From the cell containing the given text, extract its center point as [X, Y] coordinate. 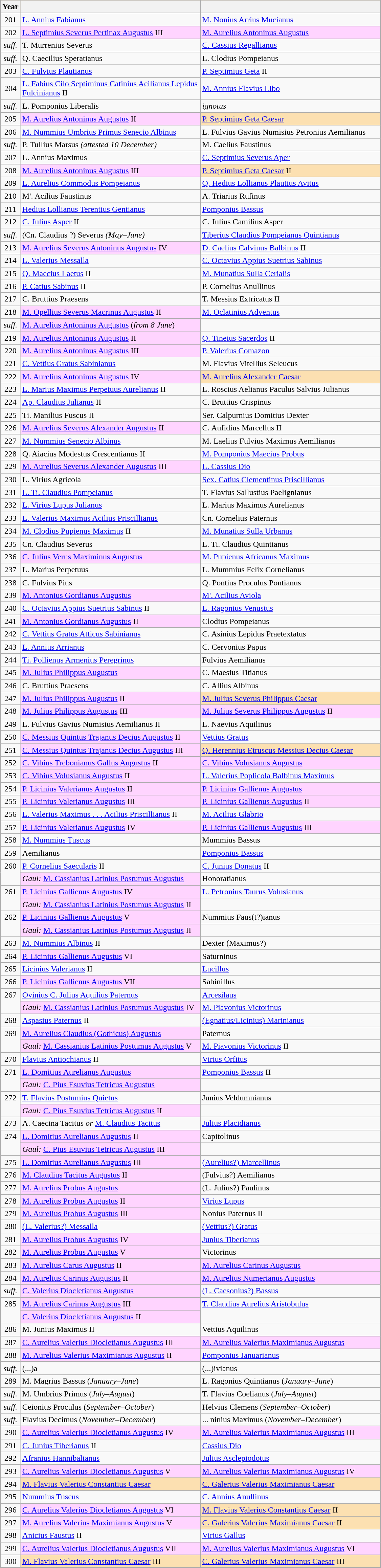
M. Nummius Albinus II [110, 943]
293 [10, 1471]
L. Domitius Aurelianus Augustus [110, 1072]
M. Aurelius Probus Augustus II [110, 1201]
L. Valerius Maximus Acilius Priscillianus [110, 518]
M. Munatius Sulla Cerialis [290, 273]
C. Vibius Volusianus Augustus II [110, 776]
M. Piavonius Victorinus [290, 1008]
206 [10, 132]
P. Septimius Geta II [290, 71]
P. Licinius Valerianus Augustus IV [110, 827]
M. Aurelius Valerius Maximianus Augustus IV [290, 1471]
L. Naevius Aquilinus [290, 724]
Vettius Gratus [290, 737]
Gaul: C. Pius Esuvius Tetricus Augustus III [110, 1149]
M. Julius Severus Philippus Caesar [290, 698]
M. Umbrius Primus (July–August) [110, 1394]
Ap. Claudius Julianus II [110, 402]
L. Domitius Aurelianus Augustus III [110, 1162]
M. Julius Philippus Augustus II [110, 698]
Helvius Clemens (September–October) [290, 1407]
Ceionius Proculus (September–October) [110, 1407]
Nummius Tuscus [110, 1497]
Lucillus [290, 969]
M. Aurelius Severus Antoninus Augustus IV [110, 248]
M. Aurelius Valerius Maximianus Augustus [290, 1342]
(...)ivianus [290, 1368]
M. Nonius Arrius Mucianus [290, 20]
292 [10, 1458]
282 [10, 1252]
201 [10, 20]
L. Annius Maximus [110, 157]
228 [10, 454]
Virius Lupus [290, 1201]
254 [10, 789]
212 [10, 222]
M. Julius Philippus Augustus III [110, 711]
C. Aurelius Valerius Diocletianus Augustus VI [110, 1510]
M. Aurelius Probus Augustus [110, 1188]
Q. Maecius Laetus II [110, 273]
P. Septimius Geta Caesar [290, 119]
205 [10, 119]
Junius Veldumnianus [290, 1098]
256 [10, 814]
M. Clodius Pupienus Maximus II [110, 531]
204 [10, 89]
Ti. Manilius Fuscus II [110, 415]
M. Aurelius Valerius Maximianus Augustus II [110, 1355]
C. Julius Camilius Asper [290, 222]
C. Vettius Gratus Atticus Sabinianus [110, 634]
L. Annius Fabianus [110, 20]
227 [10, 441]
C. Fulvius Plautianus [110, 71]
M. Aurelius Carus Augustus II [110, 1265]
249 [10, 724]
274 [10, 1143]
P. Licinius Valerianus Augustus III [110, 802]
269 [10, 1040]
Nonius Paternus II [290, 1214]
T. Claudius Aurelius Aristobulus [290, 1310]
Ser. Calpurnius Domitius Dexter [290, 415]
M. Julius Severus Philippus Augustus II [290, 711]
Tiberius Claudius Pompeianus Quintianus [290, 235]
Q. Tineius Sacerdos II [290, 338]
209 [10, 183]
Afranius Hannibalianus [110, 1458]
T. Flavius Postumius Quietus [110, 1098]
Sex. Catius Clementinus Priscillianus [290, 479]
272 [10, 1104]
277 [10, 1188]
L. Marius Maximus Aurelianus [290, 505]
279 [10, 1214]
C. Galerius Valerius Maximianus Caesar [290, 1484]
M. Antonius Gordianus Augustus II [110, 621]
220 [10, 351]
L. Fulvius Gavius Numisius Petronius Aemilianus [290, 132]
M. Aurelius Carinus Augustus III [110, 1304]
284 [10, 1278]
C. Bruttius Crispinus [290, 402]
297 [10, 1523]
L. Septimius Severus Pertinax Augustus III [110, 32]
(L. Valerius?) Messalla [110, 1227]
M. Annius Flavius Libo [290, 89]
M. Aurelius Antoninus Augustus [290, 32]
235 [10, 544]
M. Junius Maximus II [110, 1329]
M. Aurelius Valerius Maximianus Augustus III [290, 1433]
218 [10, 312]
253 [10, 776]
M. Piavonius Victorinus II [290, 1046]
Arcesilaus [290, 994]
264 [10, 956]
P. Tullius Marsus (attested 10 December) [110, 144]
P. Valerius Comazon [290, 351]
287 [10, 1342]
C. Cassius Regallianus [290, 45]
(L. Caesonius?) Bassus [290, 1291]
Anicius Faustus II [110, 1536]
Q. Herennius Etruscus Messius Decius Caesar [290, 750]
M. Flavius Valerius Constantius Caesar III [110, 1561]
Gaul: M. Cassianius Latinius Postumus Augustus V [110, 1046]
C. Aurelius Valerius Diocletianus Augustus VII [110, 1548]
C. Junius Tiberianus II [110, 1446]
Aspasius Paternus II [110, 1021]
M. Aurelius Antoninus Augustus (from 8 June) [110, 325]
238 [10, 582]
296 [10, 1510]
P. Licinius Gallienus Augustus VII [110, 982]
232 [10, 505]
270 [10, 1059]
Dexter (Maximus?) [290, 943]
294 [10, 1484]
L. Marius Perpetuus [110, 569]
M. Opellius Severus Macrinus Augustus II [110, 312]
257 [10, 827]
T. Flavius Sallustius Paelignianus [290, 492]
A. Caecina Tacitus or M. Claudius Tacitus [110, 1123]
291 [10, 1446]
L. Domitius Aurelianus Augustus II [110, 1136]
217 [10, 299]
267 [10, 1001]
300 [10, 1561]
L. Petronius Taurus Volusianus [290, 892]
290 [10, 1433]
M. Nummius Tuscus [110, 840]
230 [10, 479]
L. Ti. Claudius Pompeianus [110, 492]
241 [10, 621]
P. Licinius Valerianus Augustus II [110, 789]
M'. Acilius Faustinus [110, 196]
M. Munatius Sulla Urbanus [290, 531]
263 [10, 943]
C. Vettius Gratus Sabinianus [110, 363]
298 [10, 1536]
245 [10, 673]
L. Ragonius Quintianus (January–June) [290, 1381]
Julius Asclepiodotus [290, 1458]
Aemilianus [110, 853]
(L. Julius?) Paulinus [290, 1188]
273 [10, 1123]
(...)a [110, 1368]
244 [10, 660]
C. Annius Anullinus [290, 1497]
C. Aufidius Marcellus II [290, 428]
C. Galerius Valerius Maximianus Caesar II [290, 1523]
C. Septimius Severus Aper [290, 157]
255 [10, 802]
(Egnatius/Licinius) Marinianus [290, 1021]
Hedius Lollianus Terentius Gentianus [110, 209]
M. Aurelius Antoninus Augustus IV [110, 377]
250 [10, 737]
226 [10, 428]
P. Septimius Geta Caesar II [290, 170]
L. Virius Lupus Julianus [110, 505]
Ti. Pollienus Armenius Peregrinus [110, 660]
266 [10, 982]
Ovinius C. Julius Aquilius Paternus [110, 994]
216 [10, 286]
Capitolinus [290, 1136]
229 [10, 467]
260 [10, 872]
T. Murrenius Severus [110, 45]
M. Aurelius Numerianus Augustus [290, 1278]
Cassius Dio [290, 1446]
A. Triarius Rufinus [290, 196]
C. Fulvius Pius [110, 582]
202 [10, 32]
L. Marius Maximus Perpetuus Aurelianus II [110, 389]
M. Aurelius Probus Augustus IV [110, 1239]
Junius Tiberianus [290, 1239]
Fulvius Aemilianus [290, 660]
L. Fabius Cilo Septiminus Catinius Acilianus Lepidus Fulcinianus II [110, 89]
C. Galerius Valerius Maximianus Caesar III [290, 1561]
Cn. Cornelius Paternus [290, 518]
L. Fulvius Gavius Numisius Aemilianus II [110, 724]
Victorinus [290, 1252]
M. Aurelius Carinus Augustus [290, 1265]
Q. Aiacius Modestus Crescentianus II [110, 454]
L. Annius Arrianus [110, 647]
240 [10, 608]
L. Valerius Poplicola Balbinus Maximus [290, 776]
P. Licinius Gallienus Augustus IV [110, 892]
M. Antonius Gordianus Augustus [110, 596]
281 [10, 1239]
276 [10, 1175]
M. Claudius Tacitus Augustus II [110, 1175]
221 [10, 363]
(Vettius?) Gratus [290, 1227]
C. Cervonius Papus [290, 647]
C. Aurelius Valerius Diocletianus Augustus V [110, 1471]
215 [10, 273]
271 [10, 1078]
C. Aurelius Valerius Diocletianus Augustus III [110, 1342]
239 [10, 596]
259 [10, 853]
283 [10, 1265]
Pomponius Bassus II [290, 1072]
P. Cornelius Saecularis II [110, 866]
(Aurelius?) Marcellinus [290, 1162]
P. Licinius Gallienus Augustus V [110, 917]
ignotus [290, 106]
213 [10, 248]
M. Aurelius Carinus Augustus II [110, 1278]
288 [10, 1355]
P. Licinius Gallienus Augustus II [290, 802]
208 [10, 170]
C. Messius Quintus Trajanus Decius Augustus II [110, 737]
268 [10, 1021]
C. Vibius Volusianus Augustus [290, 763]
211 [10, 209]
Licinius Valerianus II [110, 969]
203 [10, 71]
P. Licinius Gallienus Augustus VI [110, 956]
Julius Placidianus [290, 1123]
L. Aurelius Commodus Pompeianus [110, 183]
C. Asinius Lepidus Praetextatus [290, 634]
248 [10, 711]
L. Cassius Dio [290, 467]
225 [10, 415]
M. Aurelius Valerius Maximianus Augustus V [110, 1523]
M. Nummius Senecio Albinus [110, 441]
223 [10, 389]
210 [10, 196]
C. Octavius Appius Suetrius Sabinus II [110, 608]
Mummius Bassus [290, 840]
M. Aurelius Probus Augustus III [110, 1214]
233 [10, 518]
(Fulvius?) Aemilianus [290, 1175]
M. Aurelius Claudius (Gothicus) Augustus [110, 1033]
... ninius Maximus (November–December) [290, 1420]
295 [10, 1497]
T. Flavius Coelianus (July–August) [290, 1394]
D. Caelius Calvinus Balbinus II [290, 248]
C. Allius Albinus [290, 686]
252 [10, 763]
Gaul: M. Cassianius Latinius Postumus Augustus IV [110, 1008]
M. Julius Philippus Augustus [110, 673]
Gaul: M. Cassianius Latinius Postumus Augustus [110, 879]
237 [10, 569]
261 [10, 898]
M. Magrius Bassus (January–June) [110, 1381]
M. Acilius Glabrio [290, 814]
Sabinillus [290, 982]
231 [10, 492]
M'. Acilius Aviola [290, 596]
L. Valerius Maximus . . . Acilius Priscillianus II [110, 814]
299 [10, 1548]
P. Licinius Gallienus Augustus [290, 789]
Q. Pontius Proculus Pontianus [290, 582]
Virius Orfitus [290, 1059]
P. Licinius Gallienus Augustus III [290, 827]
M. Flavius Vitellius Seleucus [290, 363]
M. Pomponius Maecius Probus [290, 454]
Saturninus [290, 956]
275 [10, 1162]
L. Ti. Claudius Quintianus [290, 544]
C. Maesius Titianus [290, 673]
278 [10, 1201]
L. Clodius Pompeianus [290, 58]
M. Aurelius Valerius Maximianus Augustus VI [290, 1548]
Q. Hedius Lollianus Plautius Avitus [290, 183]
247 [10, 698]
M. Caelius Faustinus [290, 144]
C. Vibius Trebonianus Gallus Augustus II [110, 763]
214 [10, 261]
Flavius Antiochianus II [110, 1059]
Cn. Claudius Severus [110, 544]
C. Valerius Diocletianus Augustus II [110, 1317]
234 [10, 531]
219 [10, 338]
286 [10, 1329]
L. Valerius Messalla [110, 261]
C. Julius Verus Maximinus Augustus [110, 557]
P. Catius Sabinus II [110, 286]
Gaul: C. Pius Esuvius Tetricus Augustus II [110, 1111]
M. Oclatinius Adventus [290, 312]
C. Junius Donatus II [290, 866]
M. Laelius Fulvius Maximus Aemilianus [290, 441]
Pomponius Januarianus [290, 1355]
280 [10, 1227]
M. Nummius Umbrius Primus Senecio Albinus [110, 132]
T. Messius Extricatus II [290, 299]
C. Julius Asper II [110, 222]
P. Cornelius Anullinus [290, 286]
M. Aurelius Probus Augustus V [110, 1252]
Q. Caecilius Speratianus [110, 58]
L. Mummius Felix Cornelianus [290, 569]
(Cn. Claudius ?) Severus (May–June) [110, 235]
M. Flavius Valerius Constantius Caesar [110, 1484]
M. Flavius Valerius Constantius Caesar II [290, 1510]
L. Pomponius Liberalis [110, 106]
Virius Gallus [290, 1536]
Nummius Faus(t?)ianus [290, 917]
222 [10, 377]
236 [10, 557]
L. Ragonius Venustus [290, 608]
L. Roscius Aelianus Paculus Salvius Julianus [290, 389]
Clodius Pompeianus [290, 621]
243 [10, 647]
262 [10, 924]
289 [10, 1381]
224 [10, 402]
Gaul: C. Pius Esuvius Tetricus Augustus [110, 1085]
M. Aurelius Alexander Caesar [290, 377]
C. Valerius Diocletianus Augustus [110, 1291]
Flavius Decimus (November–December) [110, 1420]
C. Aurelius Valerius Diocletianus Augustus IV [110, 1433]
258 [10, 840]
251 [10, 750]
Honoratianus [290, 879]
Vettius Aquilinus [290, 1329]
C. Octavius Appius Suetrius Sabinus [290, 261]
Year [10, 7]
M. Aurelius Severus Alexander Augustus III [110, 467]
246 [10, 686]
C. Messius Quintus Trajanus Decius Augustus III [110, 750]
Paternus [290, 1033]
M. Aurelius Severus Alexander Augustus II [110, 428]
285 [10, 1310]
L. Virius Agricola [110, 479]
242 [10, 634]
M. Pupienus Africanus Maximus [290, 557]
207 [10, 157]
265 [10, 969]
